Capture the cell that displays the provided text and extract its [x, y] central coordinate. 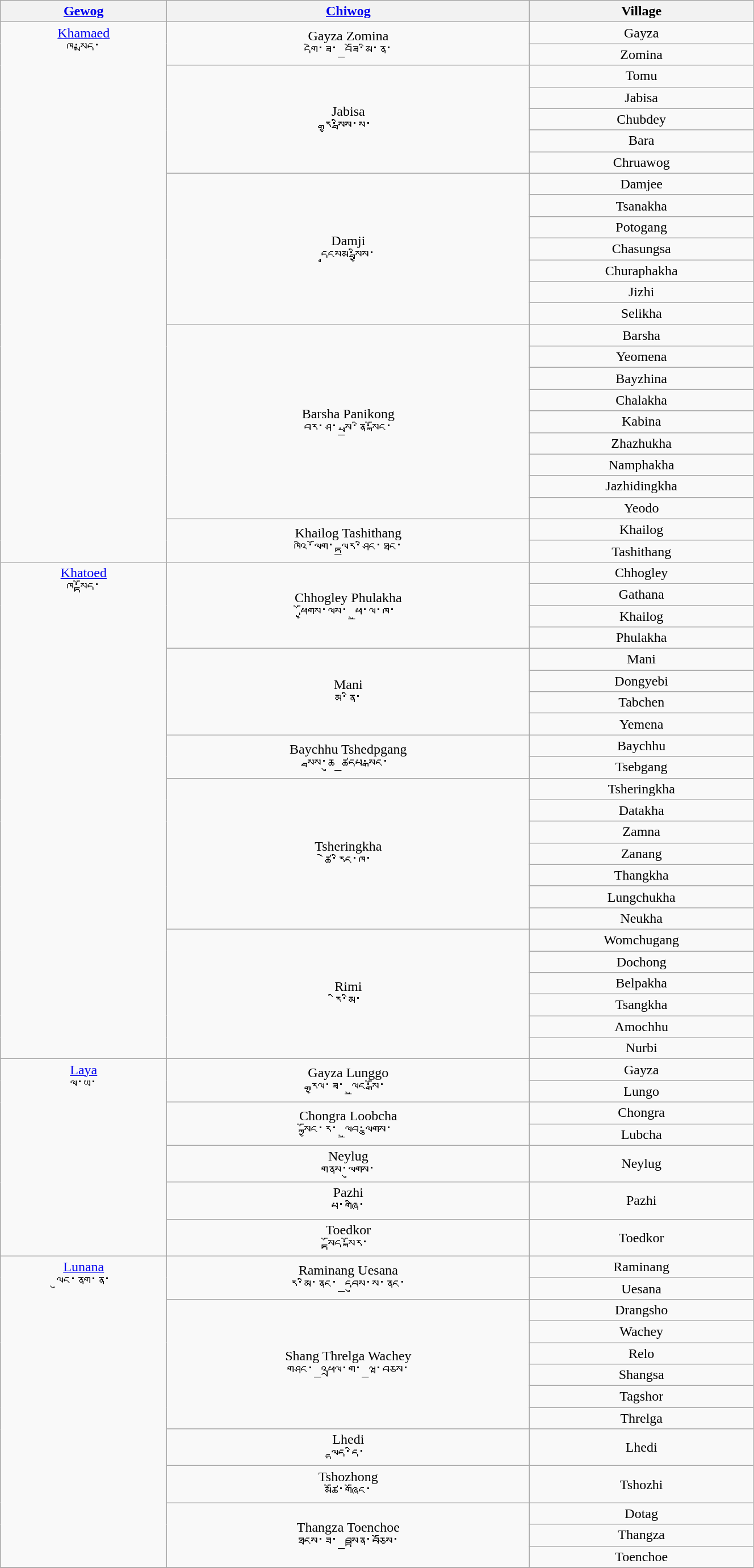
Maniམ་ནི་ [349, 692]
Lungo [642, 1091]
Barsha [642, 335]
Raminang [642, 1267]
Phulakha [642, 638]
Tshozhongམཚོ་གཞོང་ [349, 1485]
Khatoedཁ་སྟོད་ [84, 810]
Dochong [642, 962]
Chhogley [642, 573]
Gayza Zominaདགེ་ཟ་_བཟོ་མི་ན་ [349, 44]
Womchugang [642, 940]
Toedkorསྟོད་སྐོར་ [349, 1237]
Dotag [642, 1514]
Tashithang [642, 551]
Barsha Panikongབར་ཤ་_སྤ་ནི་སྐོང་ [349, 422]
Thangza Toenchoeཐངས་ཟ་_བསྟན་བཅོས་ [349, 1535]
Jabisaརྒྱ་སྦིས་ས་ [349, 119]
Shangsa [642, 1375]
Tsheringkha [642, 789]
Lubcha [642, 1134]
Tshozhi [642, 1485]
Toedkor [642, 1237]
Chongra Loobchaསྐྱོང་ར་_ལུབ་ལྕགས་ [349, 1124]
Wachey [642, 1331]
Chiwog [349, 11]
Chalakha [642, 400]
Yeodo [642, 508]
Chongra [642, 1113]
Chruawog [642, 162]
Khailog Tashithangཁའི་ལོག་_ལྟར་ཤིང་ཐང་ [349, 540]
Zhazhukha [642, 443]
Yemena [642, 724]
Tagshor [642, 1397]
Churaphakha [642, 271]
Neukha [642, 918]
Chasungsa [642, 249]
Belpakha [642, 983]
Amochhu [642, 1027]
Mani [642, 659]
Tsheringkhaཚེ་རིང་ཁ་ [349, 854]
Layaལ་ཡ་ [84, 1158]
Gayza Lunggoརྒྱལ་ཟ་_ལུང་སྒོ་ [349, 1081]
Nurbi [642, 1048]
Relo [642, 1353]
Damjee [642, 184]
Potogang [642, 227]
Lhediལྷད་དི་ [349, 1447]
Lungchukha [642, 897]
Gewog [84, 11]
Chubdey [642, 119]
Selikha [642, 314]
Datakha [642, 810]
Dongyebi [642, 681]
Lhedi [642, 1447]
Neylugགནས་ལུགས་ [349, 1163]
Thangkha [642, 875]
Jizhi [642, 292]
Chhogley Phulakhaཕྱོགས་ལས་_ཕུ་ལ་ཁ་ [349, 605]
Uesana [642, 1288]
Toenchoe [642, 1557]
Raminang Uesanaར་མི་ནང་_དབུས་ས་ནང་ [349, 1277]
Thangza [642, 1535]
Tsanakha [642, 205]
Zanang [642, 854]
Rimiརི་མི་ [349, 994]
Shang Threlga Wacheyགཤང་_འཕྲལ་ག་_ཝ་བཅས་ [349, 1364]
Neylug [642, 1163]
Kabina [642, 422]
Threlga [642, 1418]
Khamaedཁ་སྨད་ [84, 292]
Pazhi [642, 1201]
Gathana [642, 594]
Village [642, 11]
Damjiདྭངསམ་སྦྱིས་ [349, 249]
Tabchen [642, 703]
Bayzhina [642, 379]
Bara [642, 141]
Yeomena [642, 357]
Tomu [642, 76]
Zamna [642, 832]
Pazhiཔ་གཞི་ [349, 1201]
Namphakha [642, 465]
Zomina [642, 54]
Baychhu [642, 746]
Tsangkha [642, 1005]
Jabisa [642, 98]
Jazhidingkha [642, 486]
Lunanaལུང་ནག་ན་ [84, 1412]
Baychhu Tshedpgangསྦས་ཆུ_ཚདཔ་སྒང་ [349, 756]
Drangsho [642, 1310]
Tsebgang [642, 767]
